Capture the cell that displays the provided text and extract its (x, y) central coordinate. 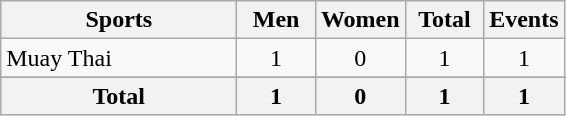
Events (524, 20)
Sports (119, 20)
Muay Thai (119, 58)
Women (360, 20)
Men (276, 20)
